Detect which cell encompasses the target text, then output its (x, y) center coordinate. 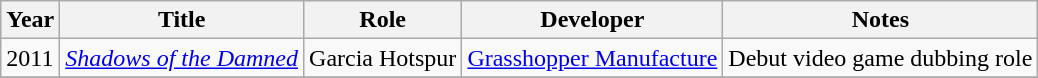
2011 (30, 58)
Debut video game dubbing role (880, 58)
Notes (880, 20)
Developer (592, 20)
Year (30, 20)
Garcia Hotspur (383, 58)
Shadows of the Damned (182, 58)
Title (182, 20)
Role (383, 20)
Grasshopper Manufacture (592, 58)
